For the text-containing cell, return its midpoint in [x, y] coordinate format. 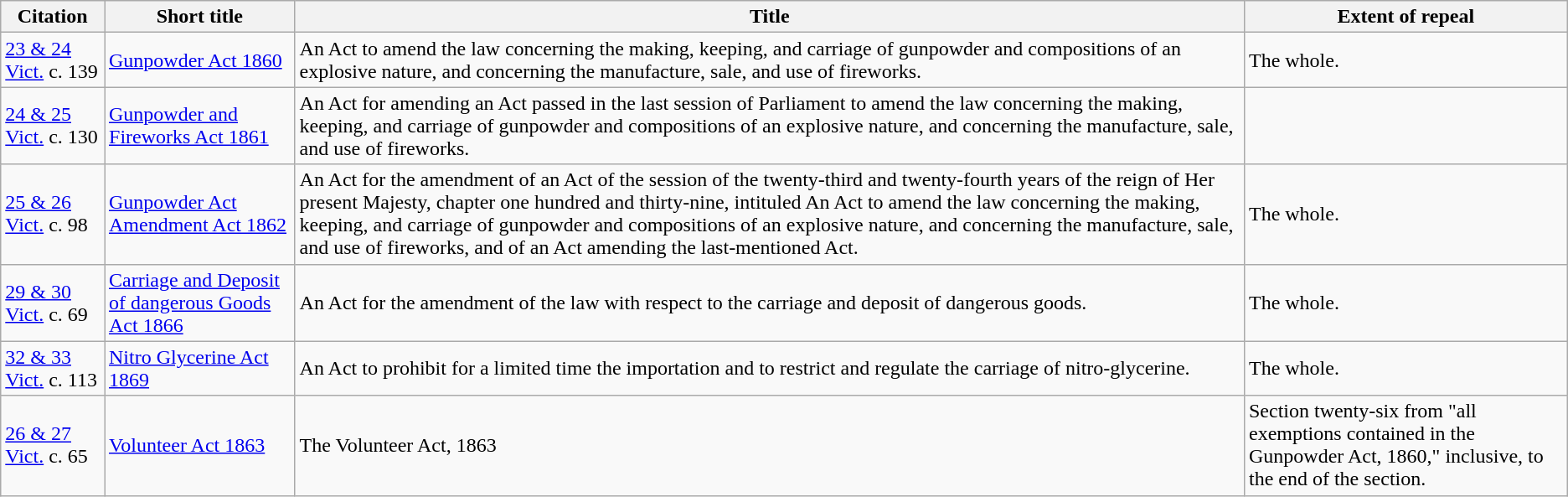
25 & 26 Vict. c. 98 [53, 215]
Nitro Glycerine Act 1869 [199, 369]
Gunpowder Act Amendment Act 1862 [199, 215]
Short title [199, 17]
Extent of repeal [1406, 17]
29 & 30 Vict. c. 69 [53, 303]
Gunpowder and Fireworks Act 1861 [199, 126]
26 & 27 Vict. c. 65 [53, 446]
Gunpowder Act 1860 [199, 60]
Citation [53, 17]
Title [769, 17]
32 & 33 Vict. c. 113 [53, 369]
The Volunteer Act, 1863 [769, 446]
Volunteer Act 1863 [199, 446]
An Act to prohibit for a limited time the importation and to restrict and regulate the carriage of nitro-glycerine. [769, 369]
An Act for the amendment of the law with respect to the carriage and deposit of dangerous goods. [769, 303]
24 & 25 Vict. c. 130 [53, 126]
Section twenty-six from "all exemptions contained in the Gunpowder Act, 1860," inclusive, to the end of the section. [1406, 446]
23 & 24 Vict. c. 139 [53, 60]
Carriage and Deposit of dangerous Goods Act 1866 [199, 303]
